Determine the (X, Y) coordinate at the center of the cell enclosing the given text.  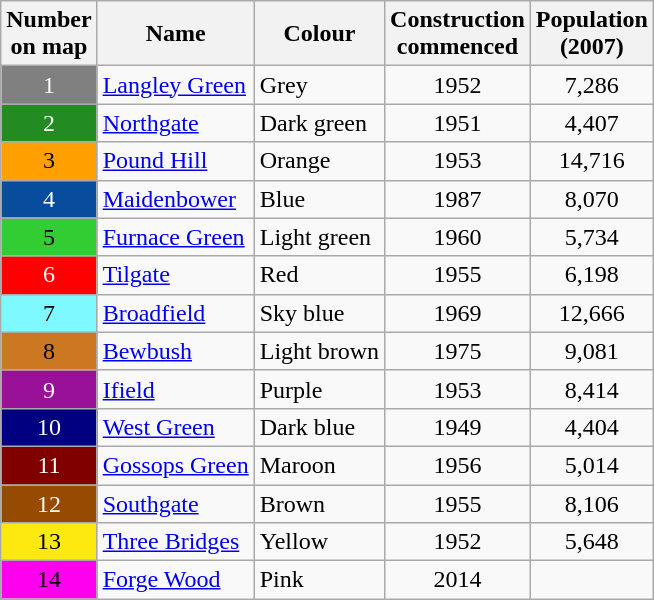
1956 (458, 465)
12 (49, 503)
9,081 (592, 351)
5,014 (592, 465)
Numberon map (49, 34)
4 (49, 199)
1 (49, 85)
8,070 (592, 199)
8,106 (592, 503)
Grey (319, 85)
1969 (458, 313)
13 (49, 542)
Sky blue (319, 313)
1975 (458, 351)
Maidenbower (176, 199)
Pound Hill (176, 161)
2014 (458, 580)
4,404 (592, 427)
5 (49, 237)
Dark blue (319, 427)
Northgate (176, 123)
8,414 (592, 389)
Brown (319, 503)
14 (49, 580)
Blue (319, 199)
Tilgate (176, 275)
Langley Green (176, 85)
6 (49, 275)
Three Bridges (176, 542)
14,716 (592, 161)
3 (49, 161)
Gossops Green (176, 465)
1987 (458, 199)
Furnace Green (176, 237)
7,286 (592, 85)
7 (49, 313)
Light brown (319, 351)
Name (176, 34)
Purple (319, 389)
Constructioncommenced (458, 34)
Light green (319, 237)
6,198 (592, 275)
2 (49, 123)
Yellow (319, 542)
Ifield (176, 389)
1949 (458, 427)
Forge Wood (176, 580)
12,666 (592, 313)
West Green (176, 427)
Bewbush (176, 351)
5,734 (592, 237)
Colour (319, 34)
Maroon (319, 465)
Broadfield (176, 313)
1960 (458, 237)
11 (49, 465)
10 (49, 427)
Southgate (176, 503)
5,648 (592, 542)
9 (49, 389)
Orange (319, 161)
4,407 (592, 123)
Red (319, 275)
Dark green (319, 123)
1951 (458, 123)
8 (49, 351)
Population(2007) (592, 34)
Pink (319, 580)
